From the cell containing the given text, extract its center point as [x, y] coordinate. 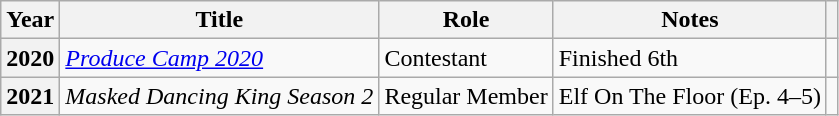
Role [466, 20]
Masked Dancing King Season 2 [220, 96]
Contestant [466, 58]
2020 [30, 58]
Year [30, 20]
Notes [690, 20]
Elf On The Floor (Ep. 4–5) [690, 96]
Regular Member [466, 96]
Finished 6th [690, 58]
Title [220, 20]
Produce Camp 2020 [220, 58]
2021 [30, 96]
